Find where the given text appears and provide that cell's center as [x, y] coordinate. 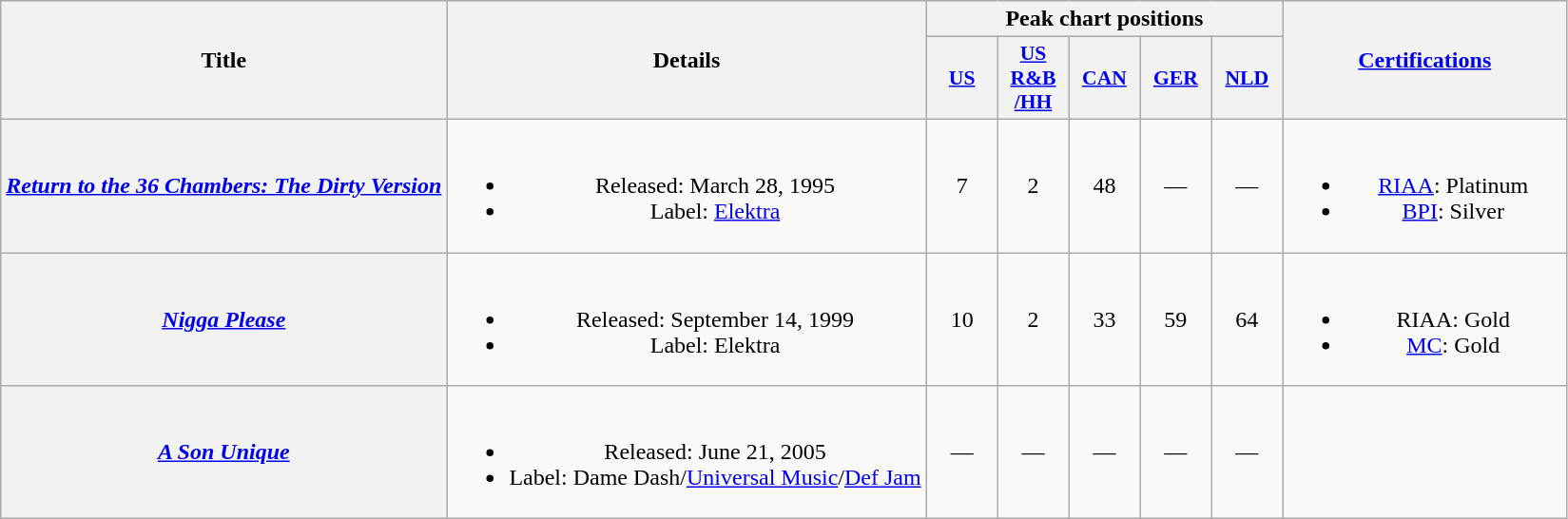
USR&B/HH [1033, 78]
33 [1105, 319]
Details [687, 61]
7 [962, 185]
64 [1248, 319]
Released: June 21, 2005Label: Dame Dash/Universal Music/Def Jam [687, 452]
Nigga Please [224, 319]
Return to the 36 Chambers: The Dirty Version [224, 185]
Released: September 14, 1999Label: Elektra [687, 319]
48 [1105, 185]
Title [224, 61]
Released: March 28, 1995Label: Elektra [687, 185]
US [962, 78]
59 [1175, 319]
NLD [1248, 78]
GER [1175, 78]
RIAA: PlatinumBPI: Silver [1424, 185]
Certifications [1424, 61]
A Son Unique [224, 452]
Peak chart positions [1105, 19]
CAN [1105, 78]
RIAA: GoldMC: Gold [1424, 319]
10 [962, 319]
